Output the [x, y] coordinate of the center of the cell containing the given text.  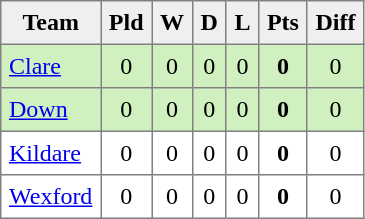
D [209, 23]
Diff [335, 23]
Kildare [51, 153]
Pld [126, 23]
Clare [51, 66]
Team [51, 23]
Pts [283, 23]
Wexford [51, 197]
W [172, 23]
L [242, 23]
Down [51, 110]
